Return (x, y) of the center of cell containing provided text 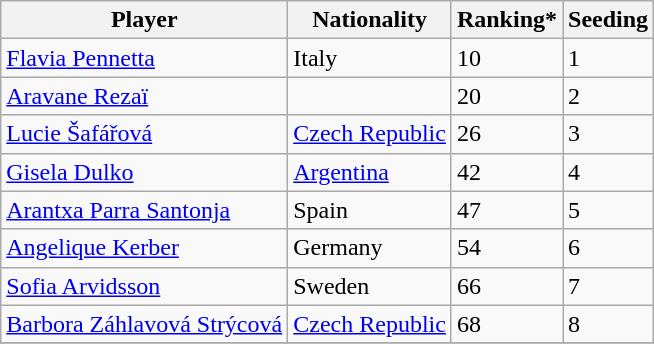
6 (608, 248)
Gisela Dulko (144, 172)
Argentina (370, 172)
2 (608, 96)
Spain (370, 210)
20 (506, 96)
Italy (370, 58)
66 (506, 286)
10 (506, 58)
Seeding (608, 20)
8 (608, 324)
Arantxa Parra Santonja (144, 210)
Ranking* (506, 20)
Sofia Arvidsson (144, 286)
5 (608, 210)
Germany (370, 248)
68 (506, 324)
3 (608, 134)
Aravane Rezaï (144, 96)
Angelique Kerber (144, 248)
54 (506, 248)
7 (608, 286)
42 (506, 172)
Player (144, 20)
Nationality (370, 20)
47 (506, 210)
Flavia Pennetta (144, 58)
26 (506, 134)
1 (608, 58)
Lucie Šafářová (144, 134)
4 (608, 172)
Sweden (370, 286)
Barbora Záhlavová Strýcová (144, 324)
